Extract the (x, y) coordinate from the center of the cell holding the provided text.  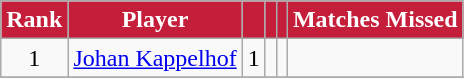
Rank (34, 20)
Johan Kappelhof (155, 58)
Player (155, 20)
Matches Missed (375, 20)
